Find where the given text appears and provide that cell's center as (x, y) coordinate. 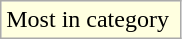
Most in category (91, 20)
